Extract the [X, Y] coordinate from the center of the cell holding the provided text.  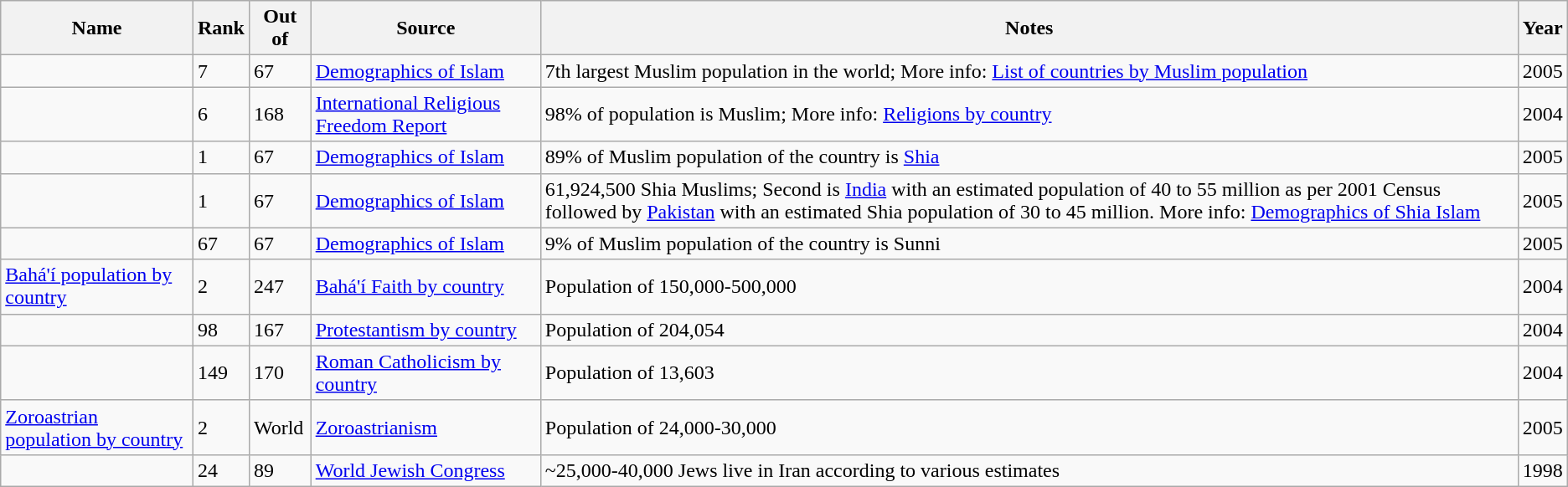
World [280, 427]
World Jewish Congress [426, 470]
Zoroastrianism [426, 427]
Notes [1029, 28]
98% of population is Muslim; More info: Religions by country [1029, 114]
Population of 24,000-30,000 [1029, 427]
International Religious Freedom Report [426, 114]
170 [280, 373]
98 [221, 330]
Out of [280, 28]
Population of 150,000-500,000 [1029, 286]
~25,000-40,000 Jews live in Iran according to various estimates [1029, 470]
Population of 204,054 [1029, 330]
247 [280, 286]
6 [221, 114]
89 [280, 470]
Protestantism by country [426, 330]
168 [280, 114]
Name [97, 28]
Roman Catholicism by country [426, 373]
9% of Muslim population of the country is Sunni [1029, 243]
89% of Muslim population of the country is Shia [1029, 157]
149 [221, 373]
Source [426, 28]
167 [280, 330]
24 [221, 470]
Rank [221, 28]
Bahá'í Faith by country [426, 286]
Year [1543, 28]
7th largest Muslim population in the world; More info: List of countries by Muslim population [1029, 71]
7 [221, 71]
Bahá'í population by country [97, 286]
Zoroastrian population by country [97, 427]
1998 [1543, 470]
Population of 13,603 [1029, 373]
